Provide the (x, y) coordinate of the cell's center where the given text is located.  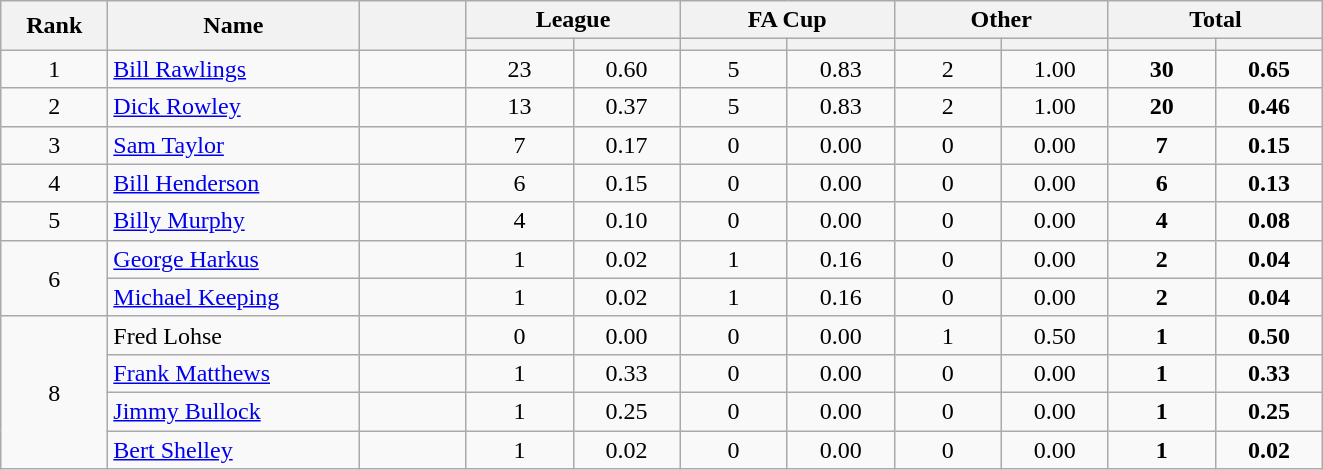
Bill Rawlings (234, 69)
Frank Matthews (234, 373)
Michael Keeping (234, 297)
FA Cup (787, 20)
20 (1162, 107)
0.65 (1268, 69)
Other (1001, 20)
League (573, 20)
Total (1215, 20)
0.17 (626, 145)
3 (54, 145)
23 (520, 69)
0.60 (626, 69)
Bill Henderson (234, 183)
Jimmy Bullock (234, 411)
0.37 (626, 107)
0.13 (1268, 183)
Sam Taylor (234, 145)
Bert Shelley (234, 449)
13 (520, 107)
Dick Rowley (234, 107)
30 (1162, 69)
George Harkus (234, 259)
Name (234, 26)
8 (54, 392)
0.10 (626, 221)
Fred Lohse (234, 335)
Rank (54, 26)
Billy Murphy (234, 221)
0.46 (1268, 107)
0.08 (1268, 221)
